For the text-containing cell, return its midpoint in (x, y) coordinate format. 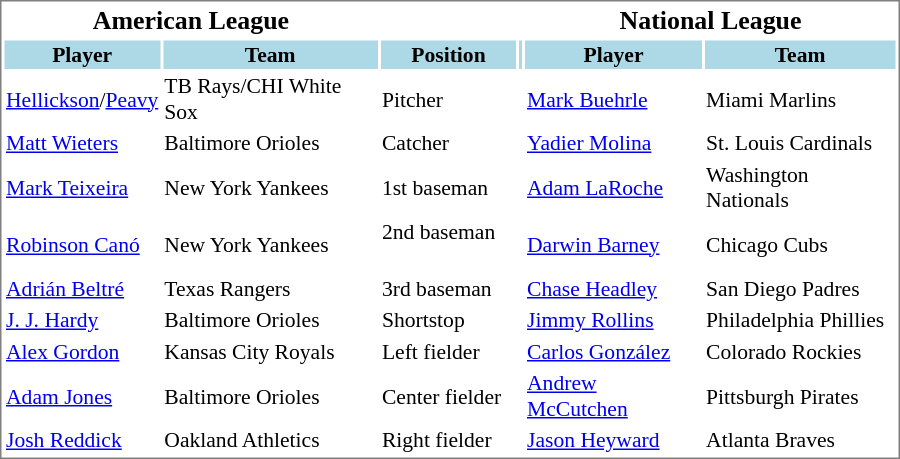
Kansas City Royals (270, 352)
Carlos González (614, 352)
Right fielder (448, 440)
Shortstop (448, 320)
Yadier Molina (614, 143)
Robinson Canó (82, 245)
Washington Nationals (800, 187)
San Diego Padres (800, 288)
Pittsburgh Pirates (800, 396)
Alex Gordon (82, 352)
American League (190, 20)
Position (448, 54)
National League (711, 20)
Atlanta Braves (800, 440)
Philadelphia Phillies (800, 320)
3rd baseman (448, 288)
Jason Heyward (614, 440)
Chase Headley (614, 288)
Andrew McCutchen (614, 396)
Darwin Barney (614, 245)
Colorado Rockies (800, 352)
Pitcher (448, 99)
Center fielder (448, 396)
Jimmy Rollins (614, 320)
Oakland Athletics (270, 440)
Adam LaRoche (614, 187)
Adrián Beltré (82, 288)
1st baseman (448, 187)
Adam Jones (82, 396)
St. Louis Cardinals (800, 143)
Texas Rangers (270, 288)
J. J. Hardy (82, 320)
Mark Teixeira (82, 187)
Matt Wieters (82, 143)
Miami Marlins (800, 99)
Chicago Cubs (800, 245)
Catcher (448, 143)
2nd baseman (448, 245)
Josh Reddick (82, 440)
Hellickson/Peavy (82, 99)
TB Rays/CHI White Sox (270, 99)
Mark Buehrle (614, 99)
Left fielder (448, 352)
